Find where the given text appears and provide that cell's center as [x, y] coordinate. 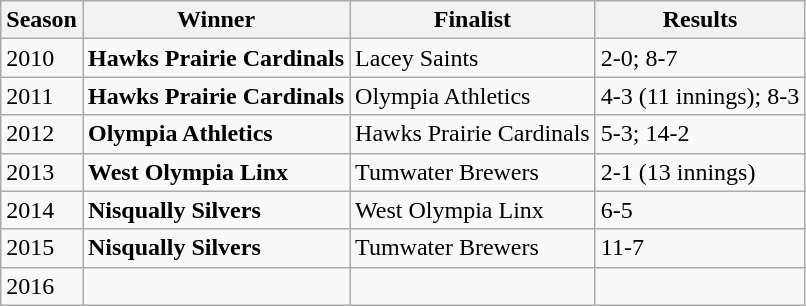
2015 [42, 248]
Winner [216, 20]
2016 [42, 286]
2013 [42, 172]
2014 [42, 210]
11-7 [700, 248]
Results [700, 20]
2010 [42, 58]
5-3; 14-2 [700, 134]
Finalist [473, 20]
6-5 [700, 210]
2-0; 8-7 [700, 58]
2011 [42, 96]
4-3 (11 innings); 8-3 [700, 96]
Lacey Saints [473, 58]
2-1 (13 innings) [700, 172]
Season [42, 20]
2012 [42, 134]
